Pinpoint the cell where the given text exists, returning its [X, Y] midpoint coordinate. 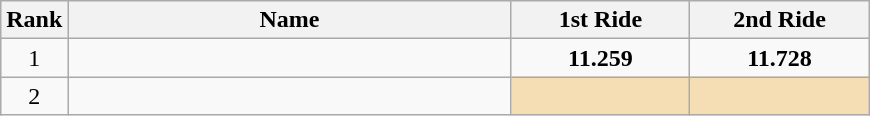
Rank [34, 20]
11.728 [780, 58]
1st Ride [600, 20]
11.259 [600, 58]
Name [290, 20]
2nd Ride [780, 20]
1 [34, 58]
2 [34, 96]
